Output the [X, Y] coordinate of the center of the cell containing the given text.  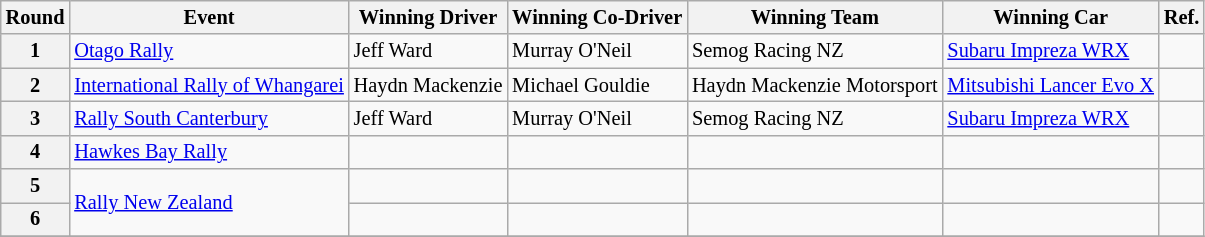
Winning Car [1050, 17]
2 [36, 85]
Rally South Canterbury [208, 118]
3 [36, 118]
Michael Gouldie [597, 85]
Round [36, 17]
Winning Team [814, 17]
1 [36, 51]
Rally New Zealand [208, 202]
Winning Co-Driver [597, 17]
5 [36, 186]
Mitsubishi Lancer Evo X [1050, 85]
Hawkes Bay Rally [208, 152]
Winning Driver [428, 17]
Otago Rally [208, 51]
Haydn Mackenzie Motorsport [814, 85]
Event [208, 17]
International Rally of Whangarei [208, 85]
Haydn Mackenzie [428, 85]
4 [36, 152]
6 [36, 219]
Ref. [1182, 17]
